For the text-containing cell, return its midpoint in (X, Y) coordinate format. 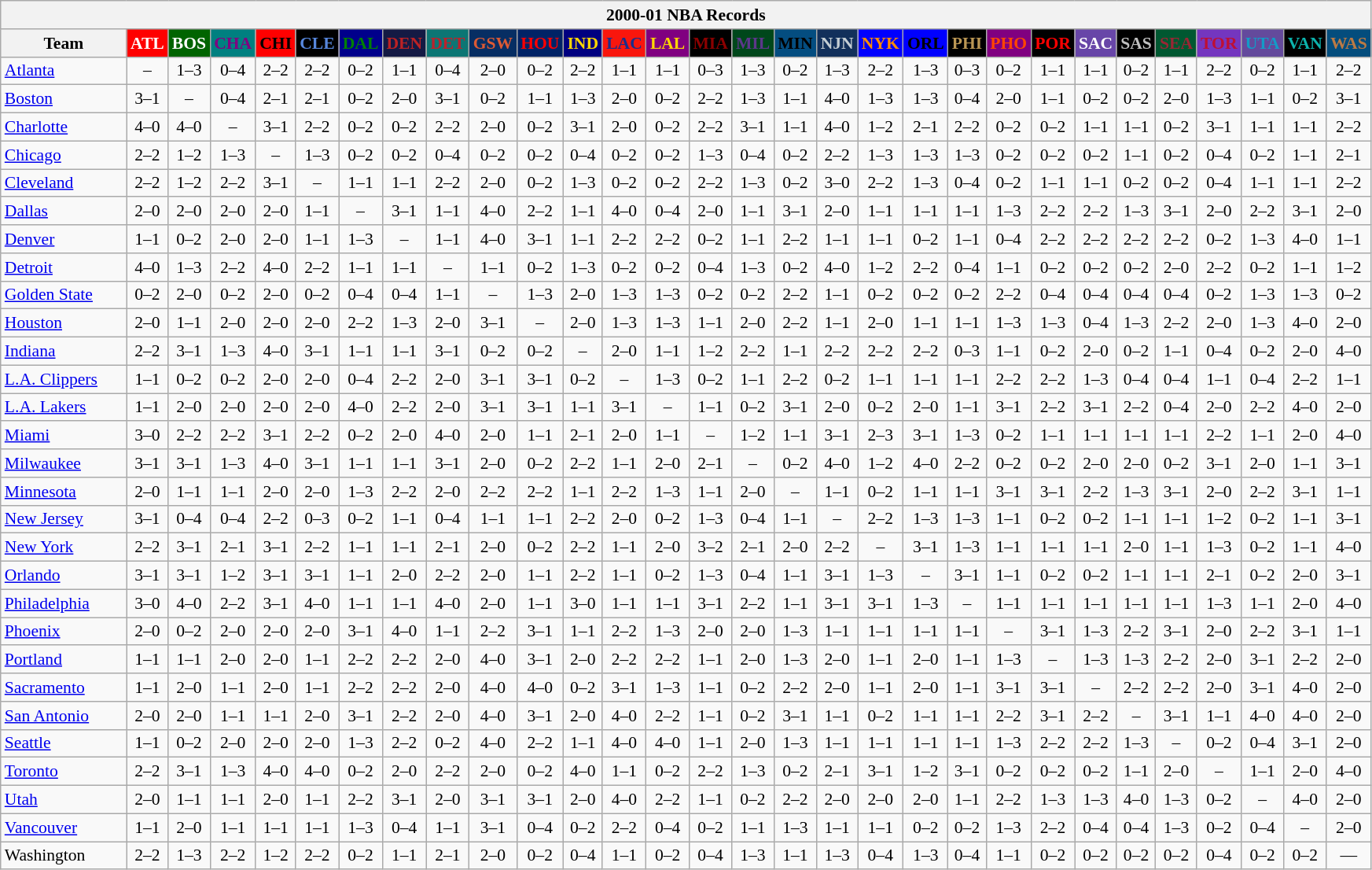
Boston (64, 99)
Philadelphia (64, 603)
DEN (404, 43)
Seattle (64, 743)
Indiana (64, 352)
Chicago (64, 155)
Sacramento (64, 688)
Team (64, 43)
VAN (1305, 43)
Houston (64, 323)
UTA (1263, 43)
POR (1053, 43)
HOU (539, 43)
Golden State (64, 295)
SEA (1176, 43)
BOS (189, 43)
Utah (64, 800)
Toronto (64, 772)
Dallas (64, 212)
SAS (1136, 43)
WAS (1349, 43)
Minnesota (64, 492)
MIL (753, 43)
Detroit (64, 267)
Charlotte (64, 127)
New York (64, 547)
CHI (275, 43)
Portland (64, 660)
MIN (795, 43)
CHA (233, 43)
PHI (967, 43)
Miami (64, 436)
SAC (1096, 43)
CLE (318, 43)
GSW (494, 43)
PHO (1008, 43)
L.A. Lakers (64, 407)
— (1349, 856)
3–2 (710, 547)
Cleveland (64, 183)
L.A. Clippers (64, 379)
San Antonio (64, 716)
ORL (926, 43)
DAL (361, 43)
LAC (624, 43)
NJN (837, 43)
Denver (64, 239)
DET (448, 43)
ATL (148, 43)
TOR (1219, 43)
LAL (668, 43)
2–3 (881, 436)
2000-01 NBA Records (686, 15)
Milwaukee (64, 463)
NYK (881, 43)
Vancouver (64, 828)
Phoenix (64, 632)
IND (583, 43)
MIA (710, 43)
New Jersey (64, 519)
Washington (64, 856)
Orlando (64, 576)
Atlanta (64, 71)
